Identify which cell holds the provided text, then report its [X, Y] central coordinate. 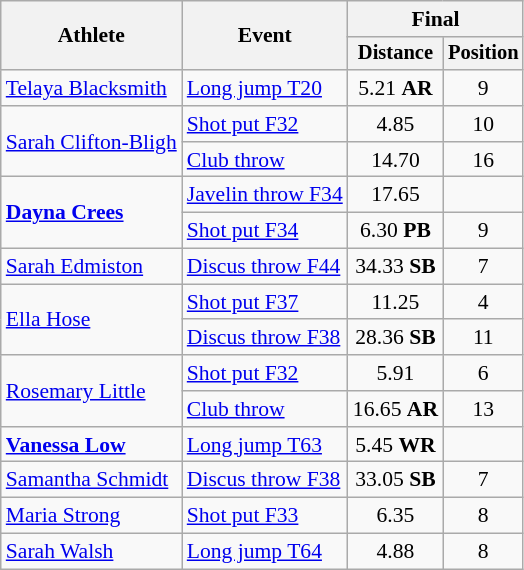
10 [483, 124]
6.30 PB [396, 231]
33.05 SB [396, 480]
Vanessa Low [92, 445]
34.33 SB [396, 267]
6.35 [396, 516]
11 [483, 338]
16 [483, 160]
13 [483, 409]
5.91 [396, 373]
Shot put F33 [265, 516]
Event [265, 36]
Shot put F37 [265, 302]
Sarah Edmiston [92, 267]
Position [483, 54]
Athlete [92, 36]
4 [483, 302]
Long jump T63 [265, 445]
Dayna Crees [92, 212]
14.70 [396, 160]
Samantha Schmidt [92, 480]
Ella Hose [92, 320]
5.21 AR [396, 88]
Sarah Clifton-Bligh [92, 142]
Long jump T64 [265, 552]
Distance [396, 54]
5.45 WR [396, 445]
11.25 [396, 302]
28.36 SB [396, 338]
4.85 [396, 124]
Maria Strong [92, 516]
Final [436, 19]
Discus throw F44 [265, 267]
Shot put F34 [265, 231]
Javelin throw F34 [265, 195]
4.88 [396, 552]
17.65 [396, 195]
Sarah Walsh [92, 552]
Long jump T20 [265, 88]
Rosemary Little [92, 390]
6 [483, 373]
16.65 AR [396, 409]
Telaya Blacksmith [92, 88]
